Pinpoint the cell where the given text exists, returning its [X, Y] midpoint coordinate. 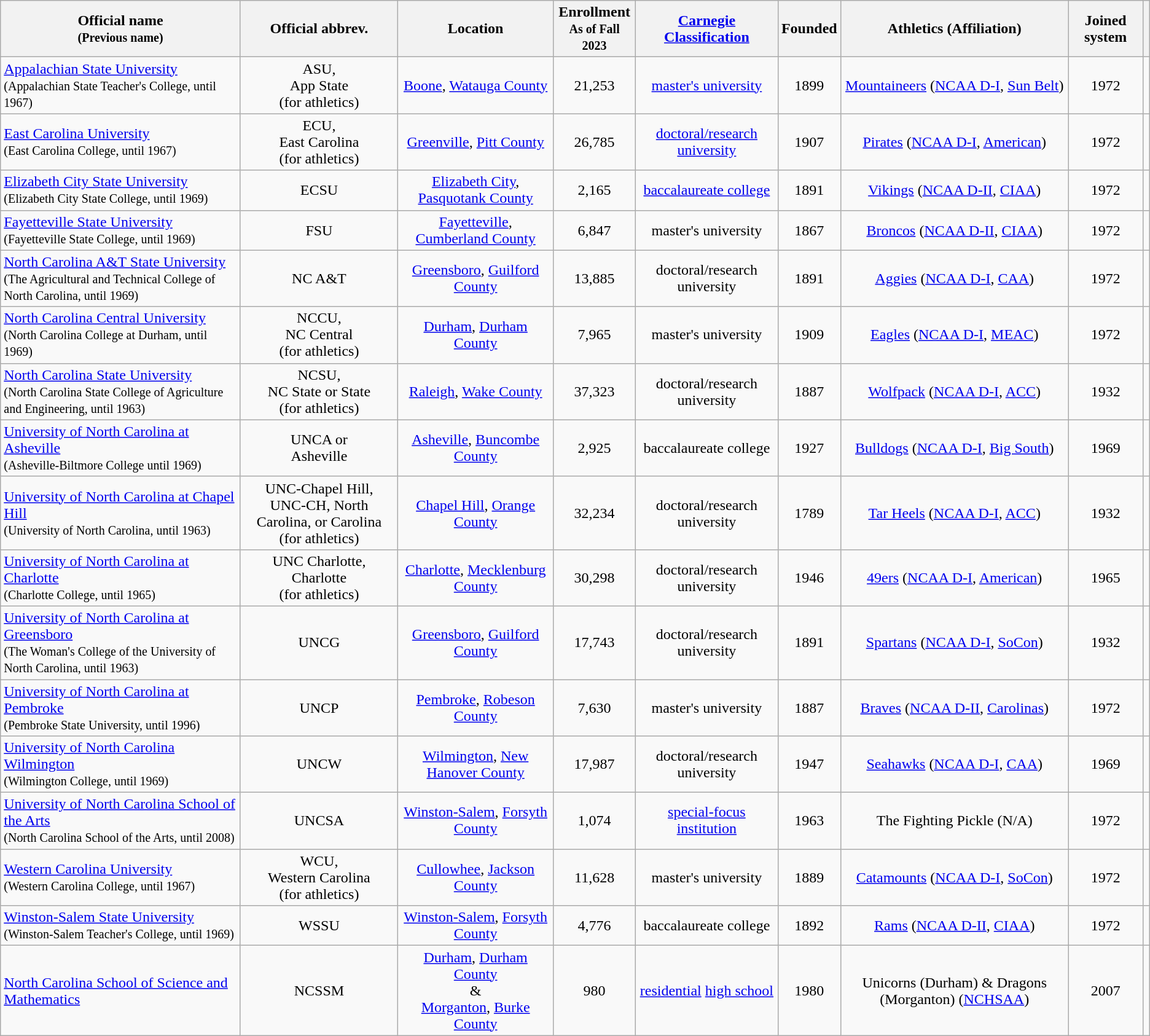
North Carolina State University(North Carolina State College of Agriculture and Engineering, until 1963) [120, 391]
1867 [809, 230]
Vikings (NCAA D-II, CIAA) [955, 190]
UNCSA [319, 821]
Aggies (NCAA D-I, CAA) [955, 278]
NCSU,NC State or State (for athletics) [319, 391]
UNCW [319, 764]
7,630 [595, 708]
Official abbrev. [319, 29]
Elizabeth City, Pasquotank County [475, 190]
NCSSM [319, 991]
Durham, Durham County [475, 335]
1947 [809, 764]
UNCA orAsheville [319, 448]
Cullowhee, Jackson County [475, 877]
special-focus institution [706, 821]
UNCP [319, 708]
Asheville, Buncombe County [475, 448]
Elizabeth City State University(Elizabeth City State College, until 1969) [120, 190]
North Carolina Central University(North Carolina College at Durham, until 1969) [120, 335]
NCCU,NC Central(for athletics) [319, 335]
ECU,East Carolina(for athletics) [319, 142]
Bulldogs (NCAA D-I, Big South) [955, 448]
Appalachian State University(Appalachian State Teacher's College, until 1967) [120, 85]
1892 [809, 925]
4,776 [595, 925]
FSU [319, 230]
Fayetteville, Cumberland County [475, 230]
Seahawks (NCAA D-I, CAA) [955, 764]
1946 [809, 578]
Catamounts (NCAA D-I, SoCon) [955, 877]
Durham, Durham County&Morganton, Burke County [475, 991]
Joined system [1106, 29]
32,234 [595, 512]
ASU,App State(for athletics) [319, 85]
Raleigh, Wake County [475, 391]
North Carolina School of Science and Mathematics [120, 991]
17,987 [595, 764]
1,074 [595, 821]
The Fighting Pickle (N/A) [955, 821]
Carnegie Classification [706, 29]
49ers (NCAA D-I, American) [955, 578]
University of North Carolina at Chapel Hill(University of North Carolina, until 1963) [120, 512]
30,298 [595, 578]
UNC-Chapel Hill,UNC-CH, North Carolina, or Carolina(for athletics) [319, 512]
1980 [809, 991]
Fayetteville State University(Fayetteville State College, until 1969) [120, 230]
ECSU [319, 190]
Pembroke, Robeson County [475, 708]
11,628 [595, 877]
1963 [809, 821]
980 [595, 991]
NC A&T [319, 278]
University of North Carolina School of the Arts(North Carolina School of the Arts, until 2008) [120, 821]
EnrollmentAs of Fall 2023 [595, 29]
Boone, Watauga County [475, 85]
1907 [809, 142]
Unicorns (Durham) & Dragons (Morganton) (NCHSAA) [955, 991]
Athletics (Affiliation) [955, 29]
WCU,Western Carolina(for athletics) [319, 877]
Founded [809, 29]
East Carolina University(East Carolina College, until 1967) [120, 142]
13,885 [595, 278]
University of North Carolina at Pembroke(Pembroke State University, until 1996) [120, 708]
1889 [809, 877]
21,253 [595, 85]
Braves (NCAA D-II, Carolinas) [955, 708]
Charlotte, Mecklenburg County [475, 578]
6,847 [595, 230]
2007 [1106, 991]
1909 [809, 335]
Winston-Salem State University(Winston-Salem Teacher's College, until 1969) [120, 925]
Official name(Previous name) [120, 29]
37,323 [595, 391]
17,743 [595, 643]
Chapel Hill, Orange County [475, 512]
University of North Carolina at Asheville(Asheville-Biltmore College until 1969) [120, 448]
residential high school [706, 991]
UNCG [319, 643]
7,965 [595, 335]
1899 [809, 85]
2,165 [595, 190]
North Carolina A&T State University(The Agricultural and Technical College of North Carolina, until 1969) [120, 278]
Broncos (NCAA D-II, CIAA) [955, 230]
Greenville, Pitt County [475, 142]
Wilmington, New Hanover County [475, 764]
Western Carolina University(Western Carolina College, until 1967) [120, 877]
University of North Carolina Wilmington(Wilmington College, until 1969) [120, 764]
2,925 [595, 448]
Rams (NCAA D-II, CIAA) [955, 925]
Eagles (NCAA D-I, MEAC) [955, 335]
Pirates (NCAA D-I, American) [955, 142]
University of North Carolina at Greensboro(The Woman's College of the University of North Carolina, until 1963) [120, 643]
Wolfpack (NCAA D-I, ACC) [955, 391]
26,785 [595, 142]
Tar Heels (NCAA D-I, ACC) [955, 512]
University of North Carolina at Charlotte(Charlotte College, until 1965) [120, 578]
Mountaineers (NCAA D-I, Sun Belt) [955, 85]
1789 [809, 512]
UNC Charlotte,Charlotte(for athletics) [319, 578]
Location [475, 29]
1927 [809, 448]
Spartans (NCAA D-I, SoCon) [955, 643]
WSSU [319, 925]
1965 [1106, 578]
